Pinpoint the cell where the given text exists, returning its (X, Y) midpoint coordinate. 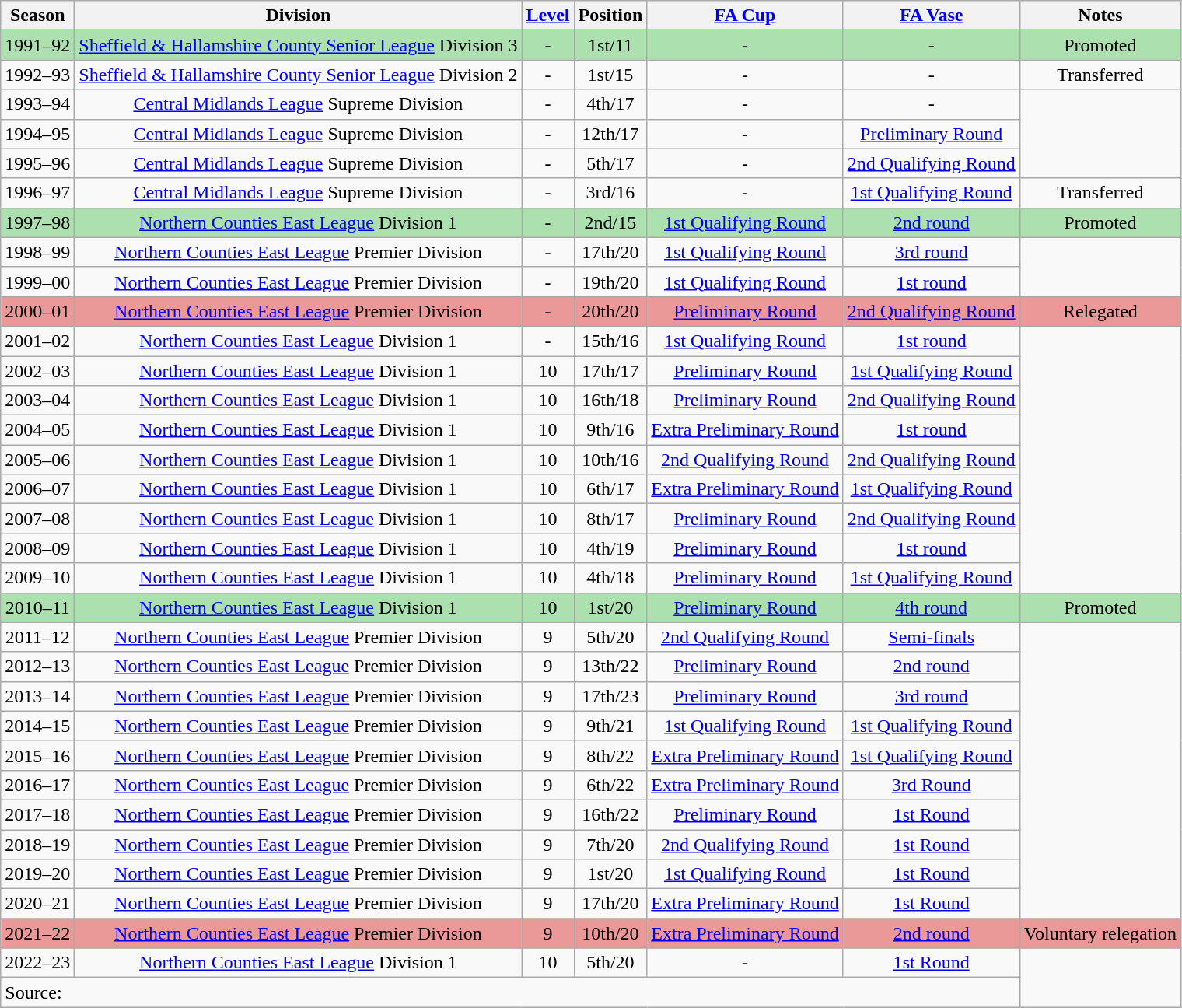
8th/22 (610, 755)
Voluntary relegation (1100, 933)
4th/19 (610, 548)
4th/18 (610, 578)
1998–99 (37, 252)
1997–98 (37, 222)
2016–17 (37, 785)
2002–03 (37, 371)
Sheffield & Hallamshire County Senior League Division 2 (299, 75)
1996–97 (37, 193)
2021–22 (37, 933)
Season (37, 16)
1991–92 (37, 45)
2006–07 (37, 489)
2001–02 (37, 341)
2004–05 (37, 430)
4th/17 (610, 104)
4th round (932, 607)
1995–96 (37, 163)
Position (610, 16)
17th/23 (610, 696)
19th/20 (610, 282)
2018–19 (37, 844)
Sheffield & Hallamshire County Senior League Division 3 (299, 45)
1999–00 (37, 282)
FA Cup (745, 16)
1994–95 (37, 134)
7th/20 (610, 844)
2012–13 (37, 667)
2009–10 (37, 578)
12th/17 (610, 134)
2015–16 (37, 755)
2013–14 (37, 696)
2003–04 (37, 401)
2000–01 (37, 311)
10th/16 (610, 460)
6th/22 (610, 785)
2014–15 (37, 726)
2010–11 (37, 607)
2008–09 (37, 548)
13th/22 (610, 667)
2nd/15 (610, 222)
2005–06 (37, 460)
16th/22 (610, 814)
Source: (510, 992)
1st/15 (610, 75)
3rd/16 (610, 193)
20th/20 (610, 311)
1st/11 (610, 45)
2017–18 (37, 814)
Relegated (1100, 311)
15th/16 (610, 341)
17th/17 (610, 371)
Level (547, 16)
2011–12 (37, 637)
9th/21 (610, 726)
2022–23 (37, 963)
2019–20 (37, 874)
1993–94 (37, 104)
2007–08 (37, 519)
3rd Round (932, 785)
8th/17 (610, 519)
9th/16 (610, 430)
2020–21 (37, 904)
10th/20 (610, 933)
6th/17 (610, 489)
Semi-finals (932, 637)
1992–93 (37, 75)
Division (299, 16)
FA Vase (932, 16)
16th/18 (610, 401)
Notes (1100, 16)
5th/17 (610, 163)
